Locate the cell with the specified text and output its (X, Y) center coordinate. 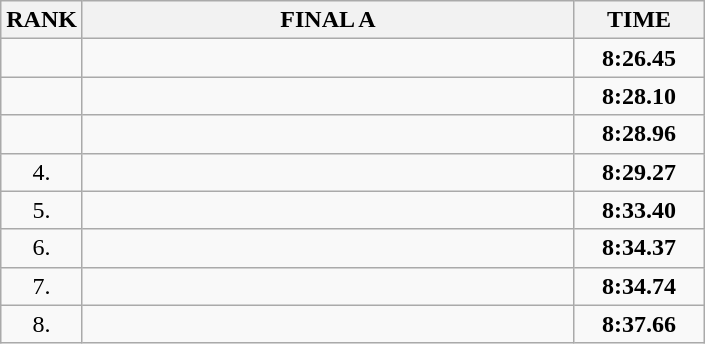
8:26.45 (640, 58)
8:34.37 (640, 248)
8:37.66 (640, 324)
4. (42, 172)
8:28.96 (640, 134)
8:34.74 (640, 286)
8. (42, 324)
8:33.40 (640, 210)
8:28.10 (640, 96)
6. (42, 248)
RANK (42, 20)
8:29.27 (640, 172)
FINAL A (328, 20)
5. (42, 210)
7. (42, 286)
TIME (640, 20)
